Scan for the cell matching the given text and deliver its (x, y) coordinate at center. 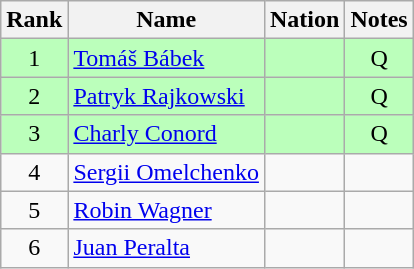
6 (34, 248)
Patryk Rajkowski (166, 96)
Tomáš Bábek (166, 58)
Juan Peralta (166, 248)
Nation (304, 20)
5 (34, 210)
Notes (379, 20)
Charly Conord (166, 134)
2 (34, 96)
Name (166, 20)
3 (34, 134)
Robin Wagner (166, 210)
4 (34, 172)
Rank (34, 20)
1 (34, 58)
Sergii Omelchenko (166, 172)
